Scan for the cell matching the given text and deliver its (x, y) coordinate at center. 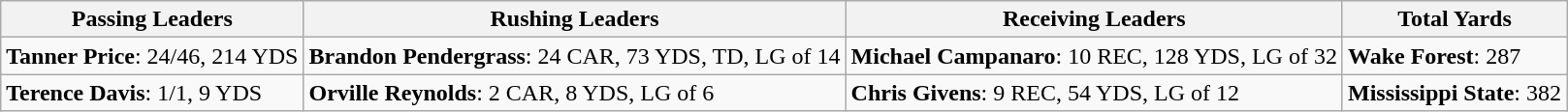
Wake Forest: 287 (1455, 56)
Rushing Leaders (574, 19)
Orville Reynolds: 2 CAR, 8 YDS, LG of 6 (574, 93)
Tanner Price: 24/46, 214 YDS (152, 56)
Receiving Leaders (1094, 19)
Terence Davis: 1/1, 9 YDS (152, 93)
Brandon Pendergrass: 24 CAR, 73 YDS, TD, LG of 14 (574, 56)
Passing Leaders (152, 19)
Michael Campanaro: 10 REC, 128 YDS, LG of 32 (1094, 56)
Mississippi State: 382 (1455, 93)
Chris Givens: 9 REC, 54 YDS, LG of 12 (1094, 93)
Total Yards (1455, 19)
